Find where the given text appears and provide that cell's center as (X, Y) coordinate. 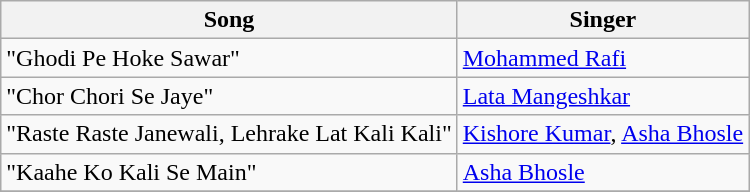
Lata Mangeshkar (602, 96)
"Ghodi Pe Hoke Sawar" (229, 58)
Singer (602, 20)
"Chor Chori Se Jaye" (229, 96)
Kishore Kumar, Asha Bhosle (602, 134)
Asha Bhosle (602, 172)
"Kaahe Ko Kali Se Main" (229, 172)
Mohammed Rafi (602, 58)
Song (229, 20)
"Raste Raste Janewali, Lehrake Lat Kali Kali" (229, 134)
